Capture the cell that displays the provided text and extract its [X, Y] central coordinate. 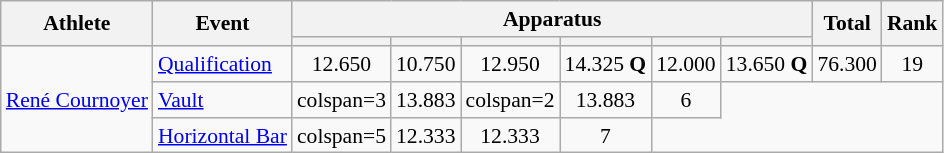
Athlete [77, 24]
12.950 [510, 64]
colspan=2 [510, 100]
12.000 [686, 64]
10.750 [426, 64]
Vault [222, 100]
Apparatus [552, 19]
Qualification [222, 64]
76.300 [846, 64]
14.325 Q [606, 64]
Event [222, 24]
colspan=3 [342, 100]
12.650 [342, 64]
René Cournoyer [77, 100]
Rank [912, 24]
Total [846, 24]
19 [912, 64]
13.650 Q [767, 64]
6 [686, 100]
